Pinpoint the cell where the given text exists, returning its (X, Y) midpoint coordinate. 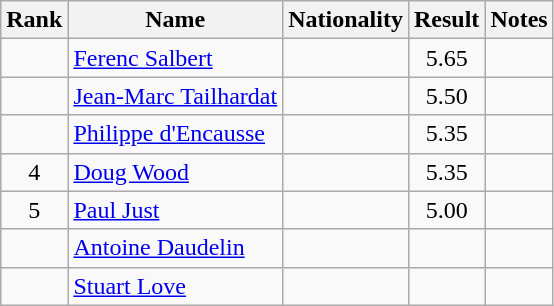
Result (446, 20)
5.00 (446, 210)
Rank (34, 20)
Paul Just (176, 210)
5 (34, 210)
Notes (519, 20)
Jean-Marc Tailhardat (176, 96)
4 (34, 172)
Nationality (346, 20)
Doug Wood (176, 172)
Ferenc Salbert (176, 58)
Philippe d'Encausse (176, 134)
Antoine Daudelin (176, 248)
5.50 (446, 96)
Stuart Love (176, 286)
5.65 (446, 58)
Name (176, 20)
